Provide the (x, y) coordinate of the cell's center where the given text is located.  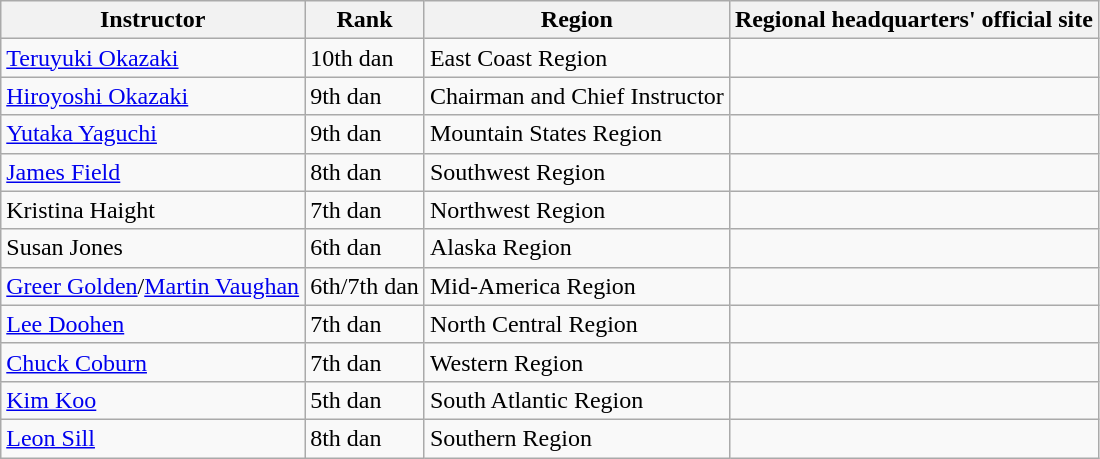
Susan Jones (153, 248)
Greer Golden/Martin Vaughan (153, 286)
Yutaka Yaguchi (153, 134)
5th dan (365, 400)
Rank (365, 20)
Instructor (153, 20)
Chuck Coburn (153, 362)
East Coast Region (576, 58)
Mid-America Region (576, 286)
Northwest Region (576, 210)
Teruyuki Okazaki (153, 58)
Mountain States Region (576, 134)
Region (576, 20)
6th/7th dan (365, 286)
South Atlantic Region (576, 400)
Kim Koo (153, 400)
6th dan (365, 248)
Chairman and Chief Instructor (576, 96)
Western Region (576, 362)
James Field (153, 172)
Southern Region (576, 438)
Regional headquarters' official site (914, 20)
Hiroyoshi Okazaki (153, 96)
Kristina Haight (153, 210)
Lee Doohen (153, 324)
North Central Region (576, 324)
Alaska Region (576, 248)
Leon Sill (153, 438)
10th dan (365, 58)
Southwest Region (576, 172)
